Provide the [X, Y] coordinate of the cell's center where the given text is located.  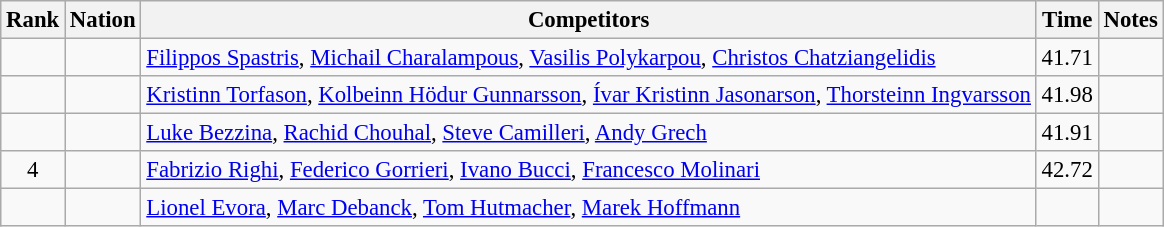
Fabrizio Righi, Federico Gorrieri, Ivano Bucci, Francesco Molinari [588, 170]
Filippos Spastris, Michail Charalampous, Vasilis Polykarpou, Christos Chatziangelidis [588, 58]
4 [33, 170]
41.91 [1067, 133]
41.98 [1067, 95]
Time [1067, 20]
Rank [33, 20]
Competitors [588, 20]
Luke Bezzina, Rachid Chouhal, Steve Camilleri, Andy Grech [588, 133]
Nation [103, 20]
Lionel Evora, Marc Debanck, Tom Hutmacher, Marek Hoffmann [588, 208]
Notes [1130, 20]
Kristinn Torfason, Kolbeinn Hödur Gunnarsson, Ívar Kristinn Jasonarson, Thorsteinn Ingvarsson [588, 95]
42.72 [1067, 170]
41.71 [1067, 58]
